Search for the cell housing the specified text and yield its (X, Y) center coordinate. 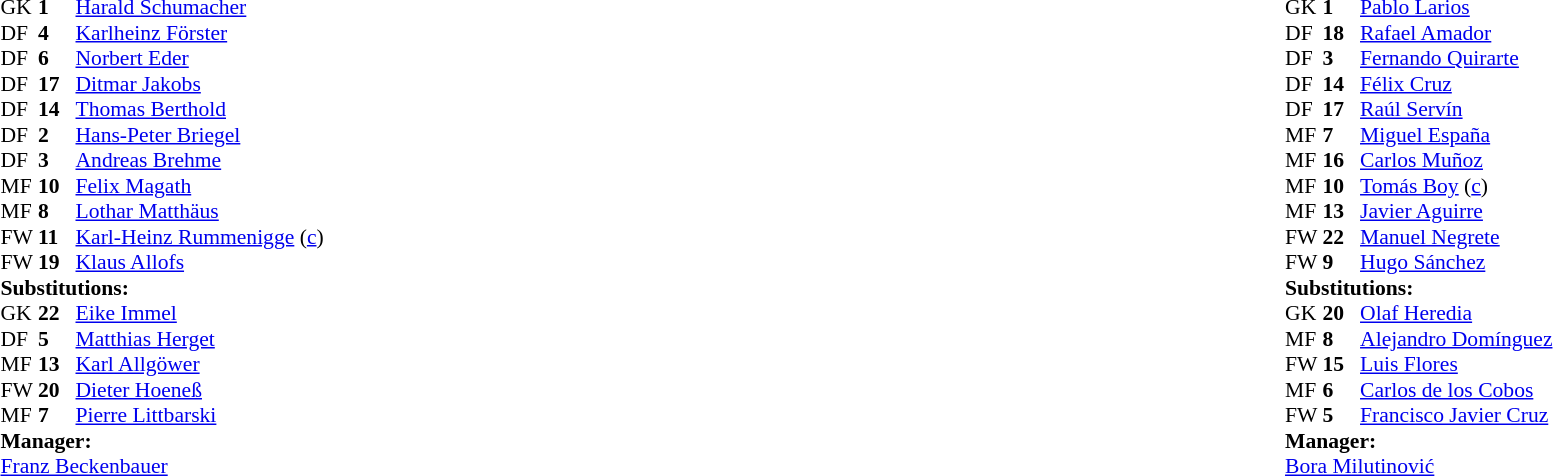
Pierre Littbarski (200, 415)
Olaf Heredia (1456, 313)
Karl-Heinz Rummenigge (c) (200, 237)
11 (57, 237)
Matthias Herget (200, 339)
19 (57, 263)
4 (57, 33)
Miguel España (1456, 135)
Félix Cruz (1456, 84)
Raúl Servín (1456, 109)
Francisco Javier Cruz (1456, 415)
Norbert Eder (200, 59)
15 (1342, 365)
Rafael Amador (1456, 33)
16 (1342, 161)
Javier Aguirre (1456, 211)
Thomas Berthold (200, 109)
Andreas Brehme (200, 161)
Luis Flores (1456, 365)
Fernando Quirarte (1456, 59)
Carlos de los Cobos (1456, 390)
Hans-Peter Briegel (200, 135)
Karl Allgöwer (200, 365)
Ditmar Jakobs (200, 84)
Lothar Matthäus (200, 211)
Tomás Boy (c) (1456, 186)
2 (57, 135)
Eike Immel (200, 313)
Dieter Hoeneß (200, 390)
Felix Magath (200, 186)
18 (1342, 33)
Manuel Negrete (1456, 237)
Carlos Muñoz (1456, 161)
Karlheinz Förster (200, 33)
Hugo Sánchez (1456, 263)
9 (1342, 263)
Alejandro Domínguez (1456, 339)
Klaus Allofs (200, 263)
